From the cell containing the given text, extract its center point as [x, y] coordinate. 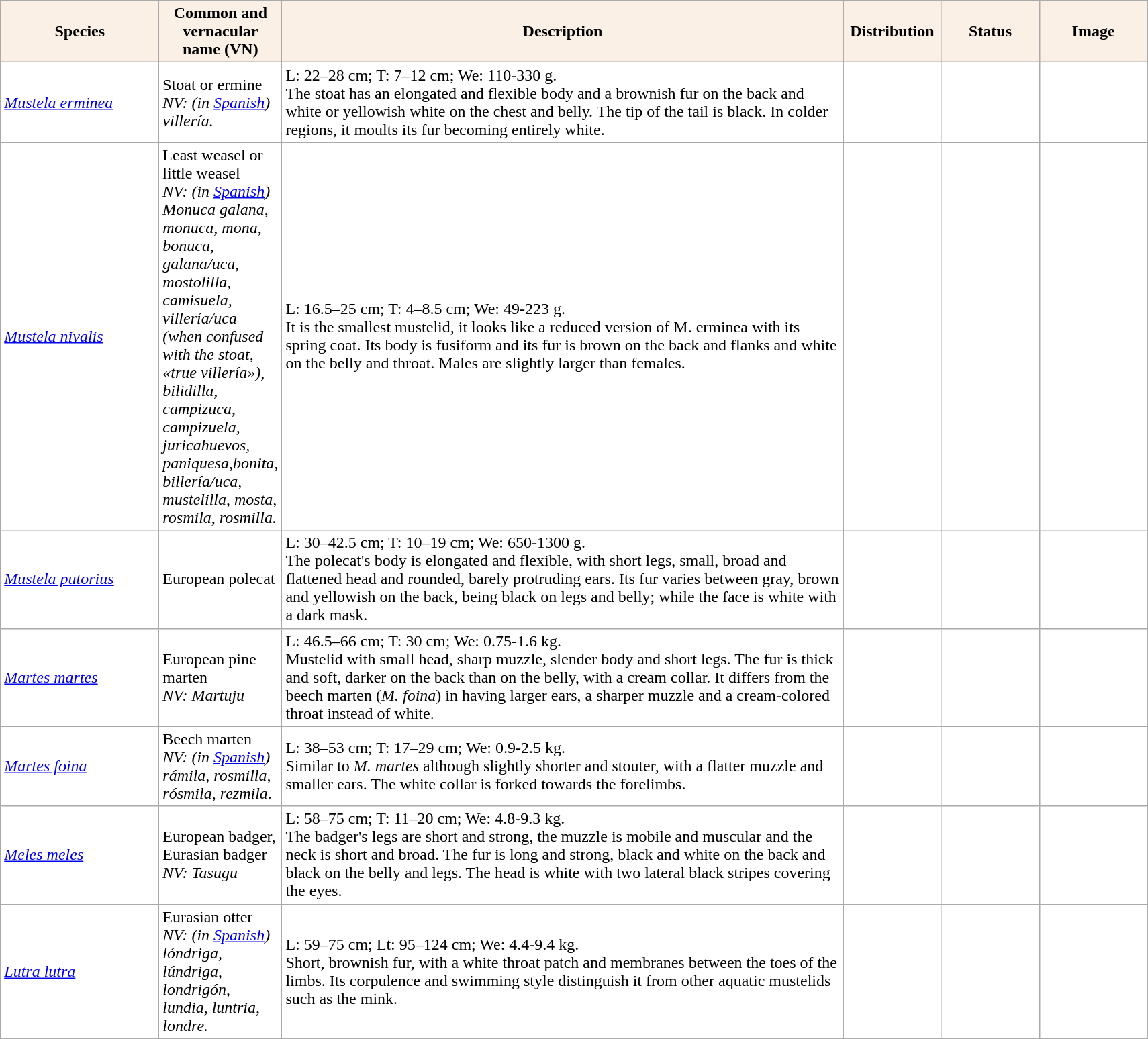
Species [80, 32]
Beech martenNV: (in Spanish) rámila, rosmilla, rósmila, rezmila. [220, 766]
Common and vernacular name (VN) [220, 32]
European pine martenNV: Martuju [220, 677]
Martes foina [80, 766]
Stoat or ermineNV: (in Spanish) villería. [220, 102]
European polecat [220, 579]
Lutra lutra [80, 971]
Eurasian otterNV: (in Spanish) lóndriga, lúndriga, londrigón, lundia, luntria, londre. [220, 971]
Mustela nivalis [80, 336]
Mustela erminea [80, 102]
Image [1093, 32]
Description [563, 32]
Martes martes [80, 677]
Distribution [892, 32]
European badger, Eurasian badgerNV: Tasugu [220, 855]
Status [990, 32]
Meles meles [80, 855]
Mustela putorius [80, 579]
